Detect which cell encompasses the target text, then output its (X, Y) center coordinate. 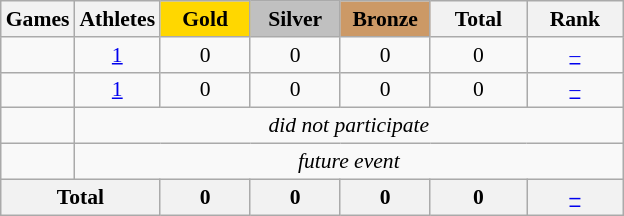
future event (348, 162)
Bronze (385, 19)
Gold (205, 19)
Silver (295, 19)
did not participate (348, 126)
Games (38, 19)
Rank (576, 19)
Athletes (117, 19)
